Return the [X, Y] coordinate for the center point of the cell that contains the specified text.  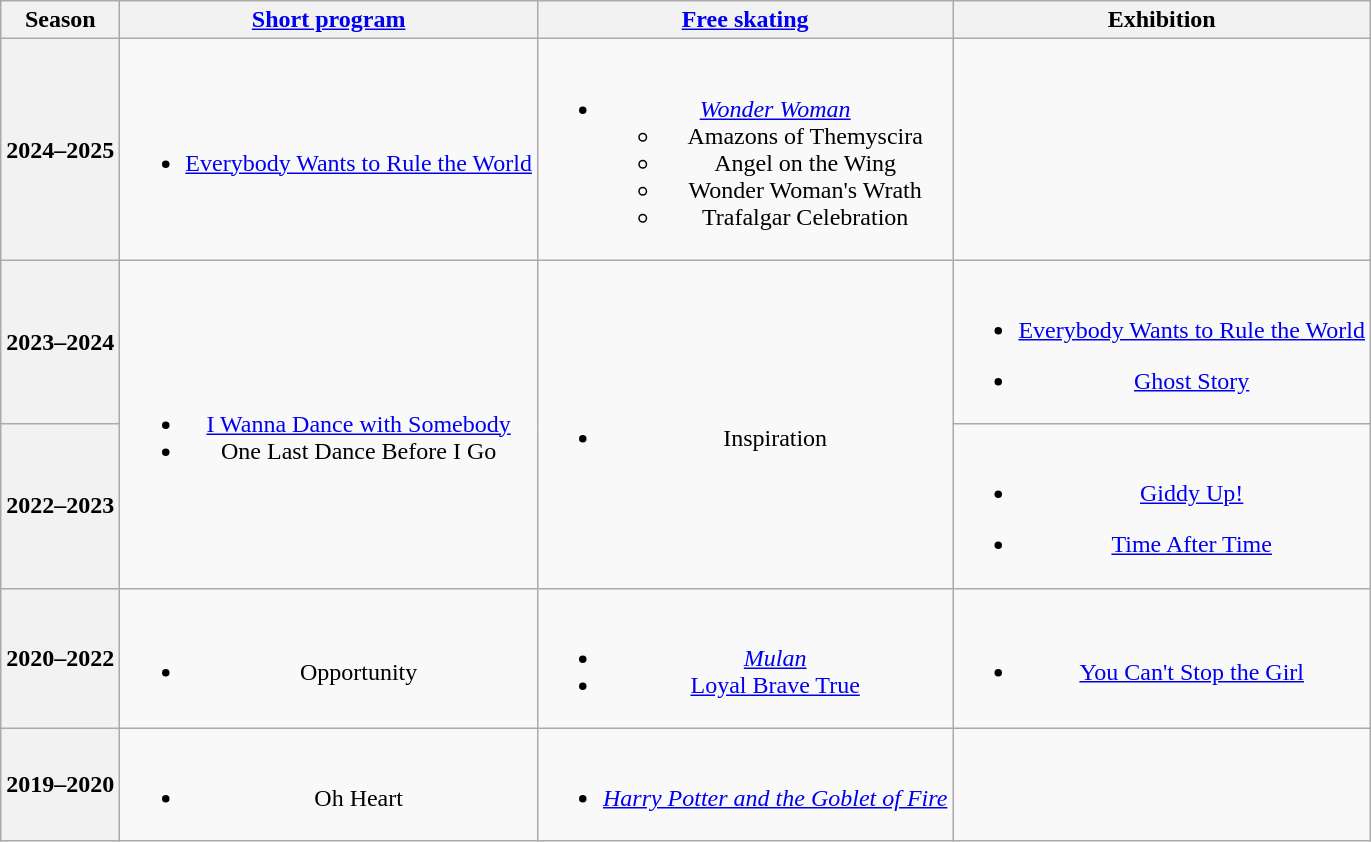
I Wanna Dance with Somebody One Last Dance Before I Go [329, 424]
2024–2025 [60, 150]
Opportunity [329, 658]
Free skating [744, 20]
Exhibition [1162, 20]
You Can't Stop the Girl [1162, 658]
2020–2022 [60, 658]
2019–2020 [60, 784]
2023–2024 [60, 342]
Mulan Loyal Brave True [744, 658]
Season [60, 20]
Harry Potter and the Goblet of Fire [744, 784]
Oh Heart [329, 784]
Everybody Wants to Rule the World [329, 150]
Wonder WomanAmazons of ThemysciraAngel on the WingWonder Woman's WrathTrafalgar Celebration [744, 150]
Giddy Up! Time After Time [1162, 506]
Everybody Wants to Rule the WorldGhost Story [1162, 342]
2022–2023 [60, 506]
Short program [329, 20]
Inspiration [744, 424]
